For the text-containing cell, return its midpoint in [x, y] coordinate format. 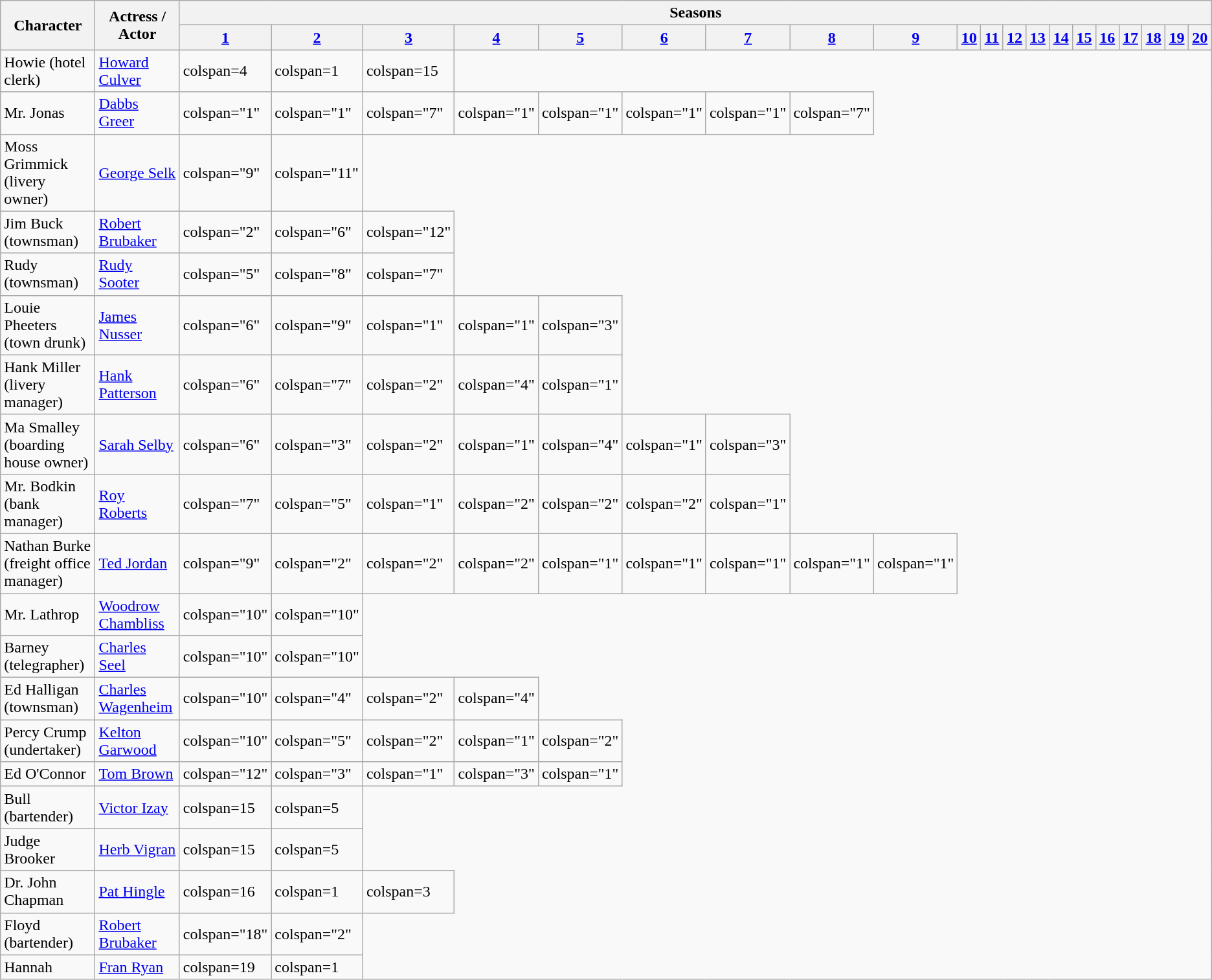
Ma Smalley (boarding house owner) [48, 444]
20 [1200, 38]
Hannah [48, 967]
16 [1107, 38]
colspan=3 [409, 892]
Charles Seel [137, 656]
colspan="18" [225, 933]
Howard Culver [137, 71]
Character [48, 25]
18 [1154, 38]
2 [317, 38]
Roy Roberts [137, 504]
1 [225, 38]
Hank Patterson [137, 384]
Pat Hingle [137, 892]
colspan=4 [225, 71]
colspan="11" [317, 172]
Nathan Burke (freight office manager) [48, 563]
colspan="8" [317, 274]
7 [748, 38]
3 [409, 38]
Kelton Garwood [137, 741]
5 [580, 38]
Mr. Lathrop [48, 614]
Howie (hotel clerk) [48, 71]
George Selk [137, 172]
Jim Buck (townsman) [48, 232]
colspan=16 [225, 892]
Mr. Jonas [48, 113]
8 [832, 38]
10 [969, 38]
Rudy (townsman) [48, 274]
Barney (telegrapher) [48, 656]
Louie Pheeters (town drunk) [48, 325]
colspan=19 [225, 967]
13 [1038, 38]
Victor Izay [137, 808]
Seasons [695, 13]
Ed Halligan (townsman) [48, 699]
14 [1061, 38]
Judge Brooker [48, 849]
4 [497, 38]
Dr. John Chapman [48, 892]
James Nusser [137, 325]
19 [1177, 38]
Sarah Selby [137, 444]
Percy Crump (undertaker) [48, 741]
Actress / Actor [137, 25]
Floyd (bartender) [48, 933]
11 [992, 38]
Ed O'Connor [48, 774]
12 [1015, 38]
6 [664, 38]
Charles Wagenheim [137, 699]
Rudy Sooter [137, 274]
Bull (bartender) [48, 808]
Woodrow Chambliss [137, 614]
Fran Ryan [137, 967]
Dabbs Greer [137, 113]
Moss Grimmick (livery owner) [48, 172]
9 [915, 38]
Ted Jordan [137, 563]
Hank Miller (livery manager) [48, 384]
Herb Vigran [137, 849]
Tom Brown [137, 774]
17 [1130, 38]
15 [1084, 38]
Mr. Bodkin (bank manager) [48, 504]
